Provide the [X, Y] coordinate of the cell's center where the given text is located.  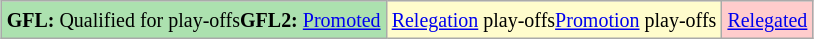
Relegated [768, 20]
Relegation play-offsPromotion play-offs [554, 20]
GFL: Qualified for play-offsGFL2: Promoted [194, 20]
